Provide the (X, Y) coordinate of the cell's center where the given text is located.  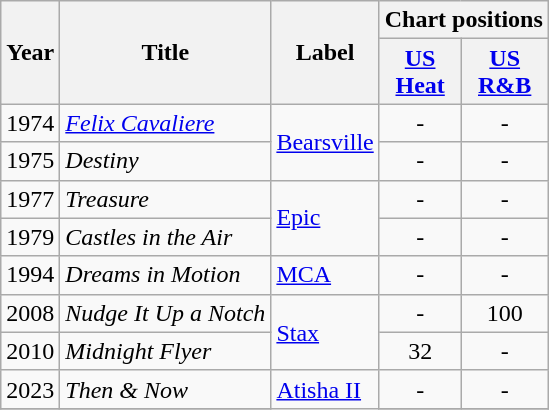
32 (420, 351)
Year (30, 52)
1994 (30, 275)
2010 (30, 351)
USHeat (420, 72)
1977 (30, 199)
Midnight Flyer (166, 351)
Nudge It Up a Notch (166, 313)
Title (166, 52)
2008 (30, 313)
1974 (30, 123)
Stax (325, 332)
100 (504, 313)
Dreams in Motion (166, 275)
Felix Cavaliere (166, 123)
Atisha II (325, 389)
Then & Now (166, 389)
Epic (325, 218)
Label (325, 52)
Chart positions (464, 20)
Destiny (166, 161)
MCA (325, 275)
Treasure (166, 199)
USR&B (504, 72)
Castles in the Air (166, 237)
2023 (30, 389)
1979 (30, 237)
Bearsville (325, 142)
1975 (30, 161)
